Search for the cell housing the specified text and yield its (x, y) center coordinate. 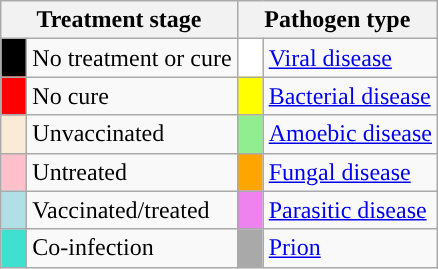
Treatment stage (119, 20)
Vaccinated/treated (132, 210)
Bacterial disease (350, 96)
Co-infection (132, 248)
No treatment or cure (132, 58)
Pathogen type (337, 20)
Untreated (132, 172)
Prion (350, 248)
Amoebic disease (350, 134)
Parasitic disease (350, 210)
No cure (132, 96)
Fungal disease (350, 172)
Viral disease (350, 58)
Unvaccinated (132, 134)
